Capture the cell that displays the provided text and extract its (X, Y) central coordinate. 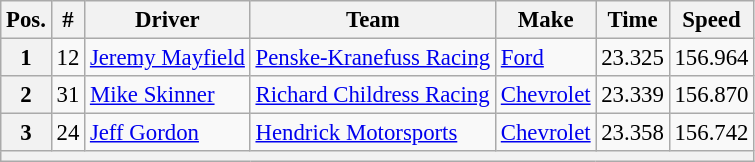
1 (26, 58)
156.742 (712, 133)
2 (26, 95)
Ford (545, 58)
12 (68, 58)
Team (372, 20)
Jeremy Mayfield (168, 58)
Penske-Kranefuss Racing (372, 58)
Jeff Gordon (168, 133)
Make (545, 20)
Richard Childress Racing (372, 95)
31 (68, 95)
24 (68, 133)
Mike Skinner (168, 95)
Time (632, 20)
Pos. (26, 20)
156.870 (712, 95)
# (68, 20)
23.325 (632, 58)
Driver (168, 20)
Hendrick Motorsports (372, 133)
156.964 (712, 58)
23.358 (632, 133)
3 (26, 133)
Speed (712, 20)
23.339 (632, 95)
